Locate the cell with the specified text and output its (X, Y) center coordinate. 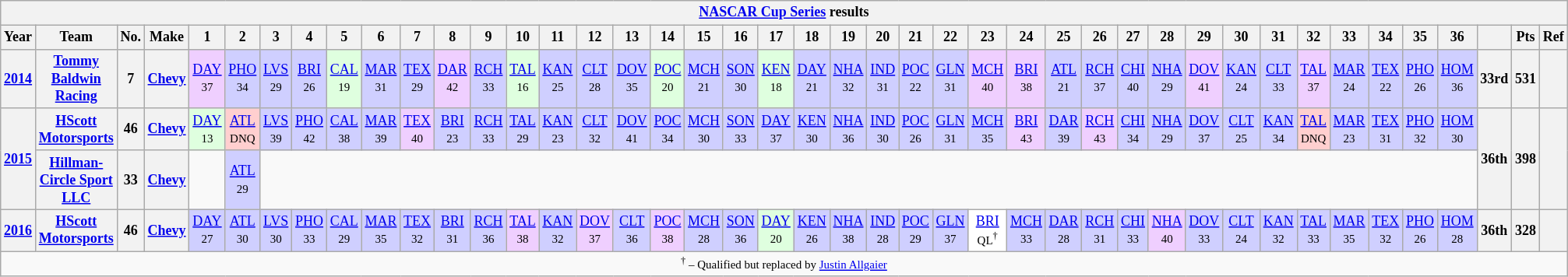
SON33 (740, 129)
CHI33 (1133, 230)
KAN23 (558, 129)
35 (1421, 37)
MCH21 (704, 79)
KEN30 (812, 129)
TAL33 (1313, 230)
MCH33 (1027, 230)
MAR39 (381, 129)
20 (883, 37)
CLT24 (1242, 230)
LVS30 (276, 230)
TAL38 (523, 230)
KAN24 (1242, 79)
No. (131, 37)
POC20 (668, 79)
POC26 (916, 129)
18 (812, 37)
25 (1064, 37)
IND28 (883, 230)
2 (243, 37)
32 (1313, 37)
29 (1204, 37)
SON36 (740, 230)
MCH30 (704, 129)
TALDNQ (1313, 129)
BRI31 (452, 230)
CLT36 (632, 230)
TAL37 (1313, 79)
16 (740, 37)
Year (19, 37)
10 (523, 37)
17 (776, 37)
LVS39 (276, 129)
14 (668, 37)
12 (595, 37)
PHO34 (243, 79)
CLT25 (1242, 129)
19 (848, 37)
DOV33 (1204, 230)
HOM36 (1457, 79)
NHA32 (848, 79)
328 (1526, 230)
MCH28 (704, 230)
398 (1526, 159)
BRI23 (452, 129)
PHO42 (310, 129)
NASCAR Cup Series results (784, 12)
CLT32 (595, 129)
ATL30 (243, 230)
POC29 (916, 230)
DAR39 (1064, 129)
TEX29 (418, 79)
3 (276, 37)
ATL29 (243, 180)
RCH43 (1100, 129)
KEN18 (776, 79)
ATLDNQ (243, 129)
MAR31 (381, 79)
BRI26 (310, 79)
30 (1242, 37)
11 (558, 37)
DAR28 (1064, 230)
13 (632, 37)
KAN34 (1278, 129)
BRI43 (1027, 129)
KAN25 (558, 79)
SON30 (740, 79)
HOM28 (1457, 230)
Pts (1526, 37)
CLT28 (595, 79)
KEN26 (812, 230)
Tommy Baldwin Racing (76, 79)
TAL29 (523, 129)
DAR42 (452, 79)
RCH31 (1100, 230)
POC22 (916, 79)
POC38 (668, 230)
CHI34 (1133, 129)
RCH37 (1100, 79)
MAR24 (1349, 79)
DAY13 (207, 129)
MAR23 (1349, 129)
2016 (19, 230)
CAL19 (344, 79)
POC34 (668, 129)
31 (1278, 37)
5 (344, 37)
GLN37 (950, 230)
TEX31 (1386, 129)
PHO32 (1421, 129)
NHA40 (1167, 230)
34 (1386, 37)
IND31 (883, 79)
15 (704, 37)
MCH35 (988, 129)
Team (76, 37)
NHA38 (848, 230)
TEX40 (418, 129)
36 (1457, 37)
24 (1027, 37)
6 (381, 37)
22 (950, 37)
21 (916, 37)
DAY20 (776, 230)
BRI38 (1027, 79)
8 (452, 37)
HOM30 (1457, 129)
DAY21 (812, 79)
PHO33 (310, 230)
CLT33 (1278, 79)
26 (1100, 37)
2015 (19, 159)
33rd (1494, 79)
† – Qualified but replaced by Justin Allgaier (784, 264)
2014 (19, 79)
NHA36 (848, 129)
531 (1526, 79)
Make (167, 37)
MCH40 (988, 79)
28 (1167, 37)
CHI40 (1133, 79)
27 (1133, 37)
ATL21 (1064, 79)
Hillman-Circle Sport LLC (76, 180)
IND30 (883, 129)
CAL29 (344, 230)
1 (207, 37)
TEX22 (1386, 79)
23 (988, 37)
DOV35 (632, 79)
BRIQL† (988, 230)
Ref (1553, 37)
4 (310, 37)
CAL38 (344, 129)
RCH36 (488, 230)
LVS29 (276, 79)
DAY27 (207, 230)
9 (488, 37)
TAL16 (523, 79)
